From the cell containing the given text, extract its center point as [X, Y] coordinate. 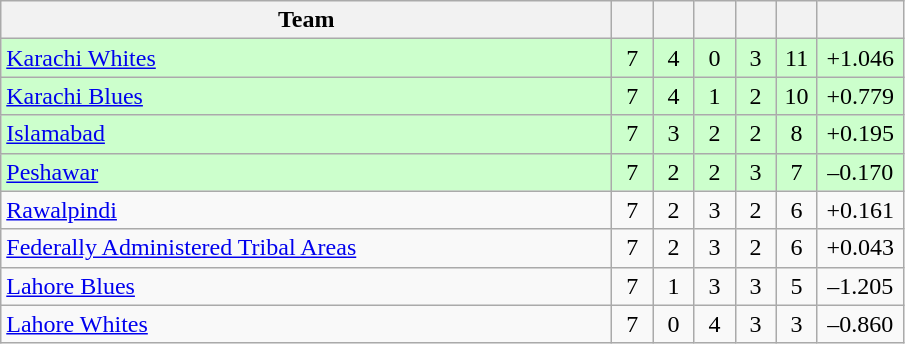
Karachi Whites [306, 58]
–1.205 [860, 286]
Rawalpindi [306, 210]
–0.860 [860, 324]
Federally Administered Tribal Areas [306, 248]
Islamabad [306, 134]
–0.170 [860, 172]
10 [796, 96]
11 [796, 58]
Karachi Blues [306, 96]
Team [306, 20]
Peshawar [306, 172]
+1.046 [860, 58]
+0.043 [860, 248]
+0.161 [860, 210]
+0.195 [860, 134]
Lahore Blues [306, 286]
Lahore Whites [306, 324]
5 [796, 286]
8 [796, 134]
+0.779 [860, 96]
